From the cell containing the given text, extract its center point as [X, Y] coordinate. 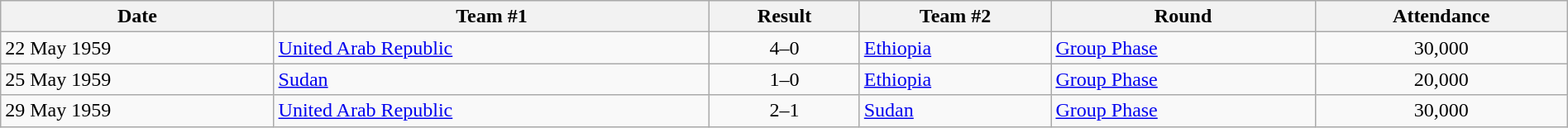
Result [785, 17]
4–0 [785, 48]
29 May 1959 [137, 111]
20,000 [1441, 79]
Attendance [1441, 17]
Team #2 [955, 17]
Round [1183, 17]
Team #1 [491, 17]
2–1 [785, 111]
1–0 [785, 79]
Date [137, 17]
25 May 1959 [137, 79]
22 May 1959 [137, 48]
